Detect which cell encompasses the target text, then output its [X, Y] center coordinate. 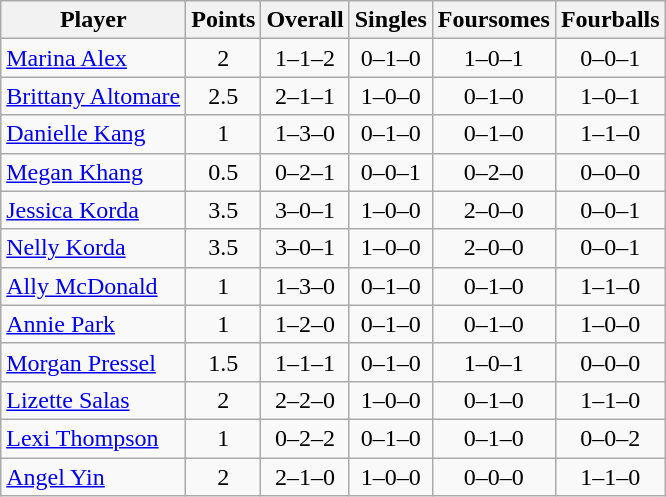
Singles [390, 20]
1–1–2 [305, 58]
2–2–0 [305, 400]
0–2–1 [305, 172]
Fourballs [610, 20]
0.5 [224, 172]
Lizette Salas [94, 400]
2–1–1 [305, 96]
Points [224, 20]
Megan Khang [94, 172]
Player [94, 20]
0–2–2 [305, 438]
2–1–0 [305, 477]
0–0–2 [610, 438]
Danielle Kang [94, 134]
Foursomes [494, 20]
Morgan Pressel [94, 362]
Ally McDonald [94, 286]
1.5 [224, 362]
Overall [305, 20]
1–1–1 [305, 362]
Lexi Thompson [94, 438]
2.5 [224, 96]
Annie Park [94, 324]
Marina Alex [94, 58]
Angel Yin [94, 477]
1–2–0 [305, 324]
Nelly Korda [94, 248]
Brittany Altomare [94, 96]
Jessica Korda [94, 210]
0–2–0 [494, 172]
